For the text-containing cell, return its midpoint in [X, Y] coordinate format. 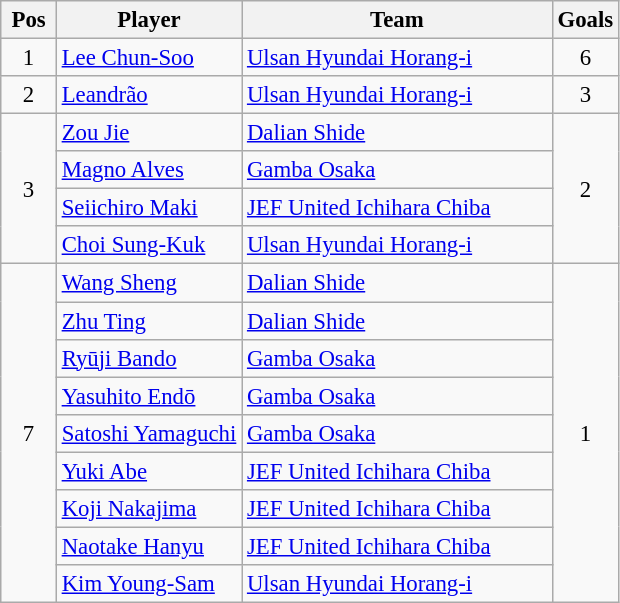
Seiichiro Maki [148, 208]
Koji Nakajima [148, 509]
7 [29, 433]
Zhu Ting [148, 321]
Goals [585, 20]
6 [585, 58]
Pos [29, 20]
Magno Alves [148, 170]
Yuki Abe [148, 471]
Choi Sung-Kuk [148, 245]
Zou Jie [148, 133]
Team [398, 20]
Leandrão [148, 95]
Ryūji Bando [148, 358]
Satoshi Yamaguchi [148, 433]
Naotake Hanyu [148, 546]
Player [148, 20]
Yasuhito Endō [148, 396]
Lee Chun-Soo [148, 58]
Wang Sheng [148, 283]
Kim Young-Sam [148, 584]
